Provide the [X, Y] coordinate of the cell's center where the given text is located.  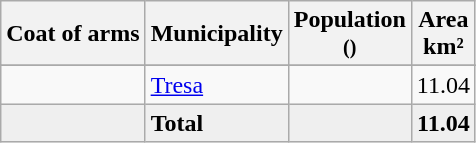
Coat of arms [73, 34]
Area km² [443, 34]
Municipality [216, 34]
Population() [350, 34]
Total [216, 123]
Tresa [216, 85]
